Identify which cell holds the provided text, then report its [X, Y] central coordinate. 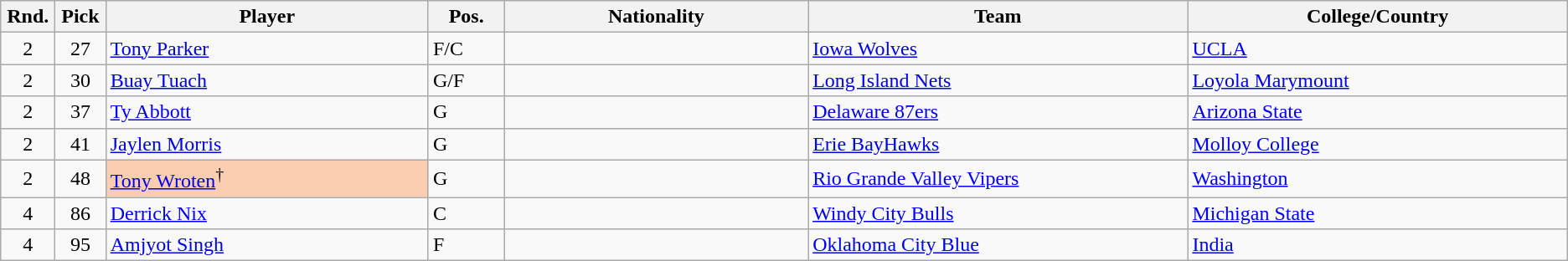
Tony Parker [266, 49]
27 [80, 49]
Buay Tuach [266, 80]
Player [266, 17]
F [466, 245]
Loyola Marymount [1377, 80]
Derrick Nix [266, 213]
Jaylen Morris [266, 144]
India [1377, 245]
37 [80, 112]
Windy City Bulls [998, 213]
41 [80, 144]
30 [80, 80]
Amjyot Singh [266, 245]
F/C [466, 49]
College/Country [1377, 17]
48 [80, 179]
Oklahoma City Blue [998, 245]
86 [80, 213]
Tony Wroten† [266, 179]
Erie BayHawks [998, 144]
G/F [466, 80]
Washington [1377, 179]
Delaware 87ers [998, 112]
UCLA [1377, 49]
Arizona State [1377, 112]
Pick [80, 17]
Michigan State [1377, 213]
Long Island Nets [998, 80]
Molloy College [1377, 144]
Team [998, 17]
Rio Grande Valley Vipers [998, 179]
Pos. [466, 17]
95 [80, 245]
C [466, 213]
Ty Abbott [266, 112]
Nationality [657, 17]
Iowa Wolves [998, 49]
Rnd. [28, 17]
